Identify which cell holds the provided text, then report its [X, Y] central coordinate. 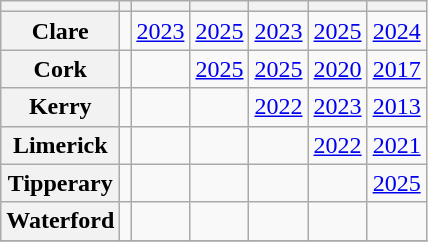
Tipperary [60, 183]
2021 [396, 145]
Kerry [60, 107]
2013 [396, 107]
2024 [396, 31]
Limerick [60, 145]
Cork [60, 69]
2020 [338, 69]
2017 [396, 69]
Waterford [60, 221]
Clare [60, 31]
